Return (x, y) of the center of cell containing provided text 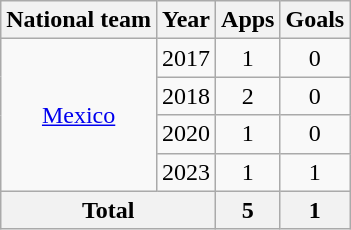
2017 (186, 58)
Apps (248, 20)
Total (108, 210)
Goals (315, 20)
Year (186, 20)
2 (248, 96)
2020 (186, 134)
2023 (186, 172)
Mexico (79, 115)
2018 (186, 96)
National team (79, 20)
5 (248, 210)
